Capture the cell that displays the provided text and extract its (x, y) central coordinate. 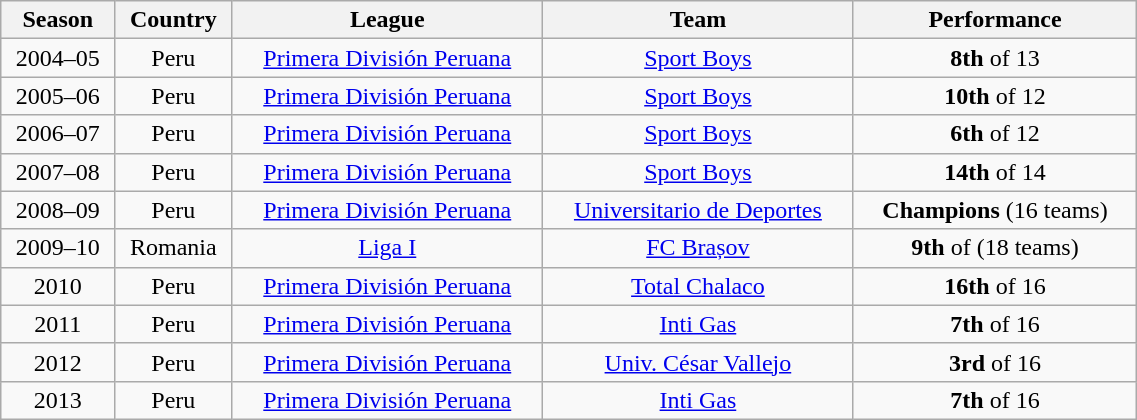
8th of 13 (995, 58)
2008–09 (58, 210)
9th of (18 teams) (995, 248)
2009–10 (58, 248)
3rd of 16 (995, 362)
2005–06 (58, 96)
2011 (58, 324)
Country (174, 20)
Romania (174, 248)
2010 (58, 286)
League (388, 20)
Liga I (388, 248)
FC Brașov (698, 248)
2013 (58, 400)
Universitario de Deportes (698, 210)
2012 (58, 362)
Team (698, 20)
14th of 14 (995, 172)
16th of 16 (995, 286)
Season (58, 20)
Champions (16 teams) (995, 210)
Performance (995, 20)
Univ. César Vallejo (698, 362)
10th of 12 (995, 96)
2006–07 (58, 134)
2007–08 (58, 172)
2004–05 (58, 58)
6th of 12 (995, 134)
Total Chalaco (698, 286)
